Provide the (X, Y) coordinate of the cell's center where the given text is located.  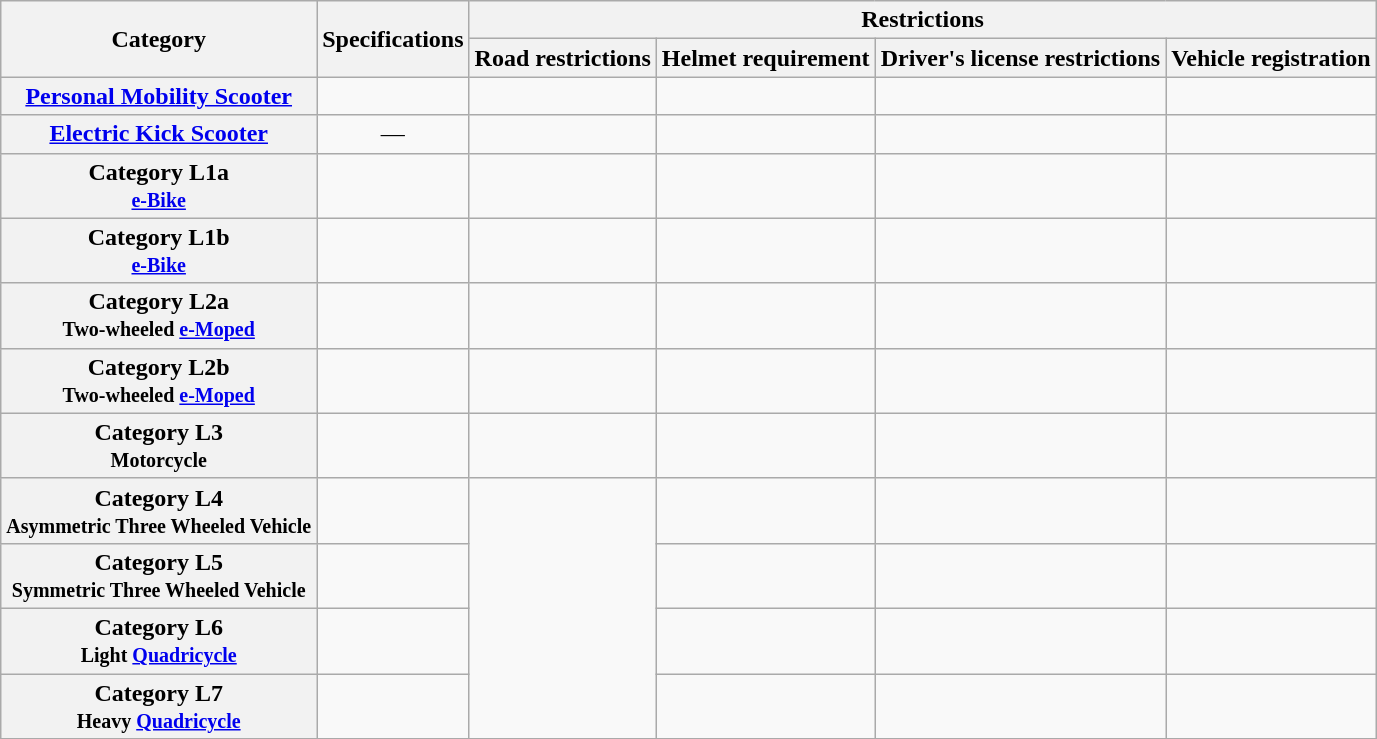
Electric Kick Scooter (159, 134)
— (393, 134)
Category L3Motorcycle (159, 446)
Category L1ae-Bike (159, 186)
Category L4Asymmetric Three Wheeled Vehicle (159, 510)
Helmet requirement (766, 58)
Category L2bTwo-wheeled e-Moped (159, 380)
Category L7Heavy Quadricycle (159, 706)
Personal Mobility Scooter (159, 96)
Category L5Symmetric Three Wheeled Vehicle (159, 576)
Road restrictions (562, 58)
Specifications (393, 39)
Restrictions (922, 20)
Category (159, 39)
Driver's license restrictions (1020, 58)
Category L6Light Quadricycle (159, 640)
Category L1be-Bike (159, 250)
Category L2aTwo-wheeled e-Moped (159, 316)
Vehicle registration (1271, 58)
